For the text-containing cell, return its midpoint in [X, Y] coordinate format. 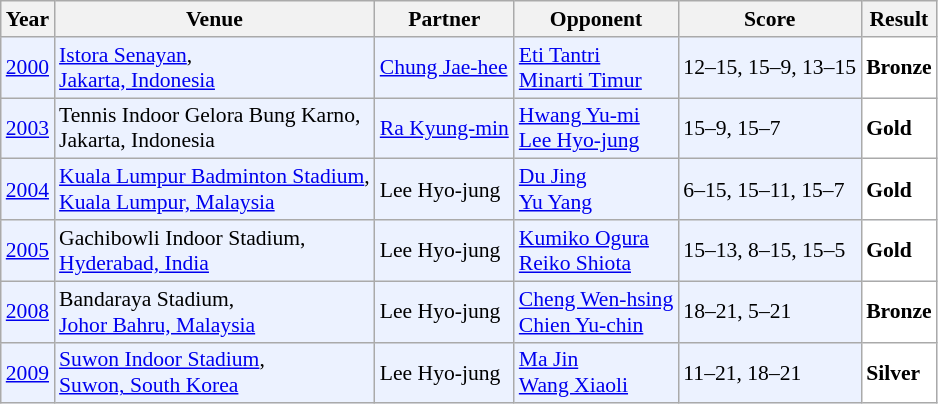
Hwang Yu-mi Lee Hyo-jung [596, 128]
Opponent [596, 19]
2008 [28, 312]
Suwon Indoor Stadium,Suwon, South Korea [214, 372]
Partner [444, 19]
Du Jing Yu Yang [596, 190]
Ra Kyung-min [444, 128]
Silver [899, 372]
Tennis Indoor Gelora Bung Karno,Jakarta, Indonesia [214, 128]
12–15, 15–9, 13–15 [770, 68]
Bandaraya Stadium,Johor Bahru, Malaysia [214, 312]
Ma Jin Wang Xiaoli [596, 372]
2004 [28, 190]
Year [28, 19]
11–21, 18–21 [770, 372]
2000 [28, 68]
Cheng Wen-hsing Chien Yu-chin [596, 312]
Gachibowli Indoor Stadium,Hyderabad, India [214, 250]
Venue [214, 19]
6–15, 15–11, 15–7 [770, 190]
Result [899, 19]
2005 [28, 250]
2003 [28, 128]
15–13, 8–15, 15–5 [770, 250]
18–21, 5–21 [770, 312]
Chung Jae-hee [444, 68]
Kumiko Ogura Reiko Shiota [596, 250]
15–9, 15–7 [770, 128]
Score [770, 19]
Eti Tantri Minarti Timur [596, 68]
2009 [28, 372]
Istora Senayan,Jakarta, Indonesia [214, 68]
Kuala Lumpur Badminton Stadium,Kuala Lumpur, Malaysia [214, 190]
